Find where the given text appears and provide that cell's center as [X, Y] coordinate. 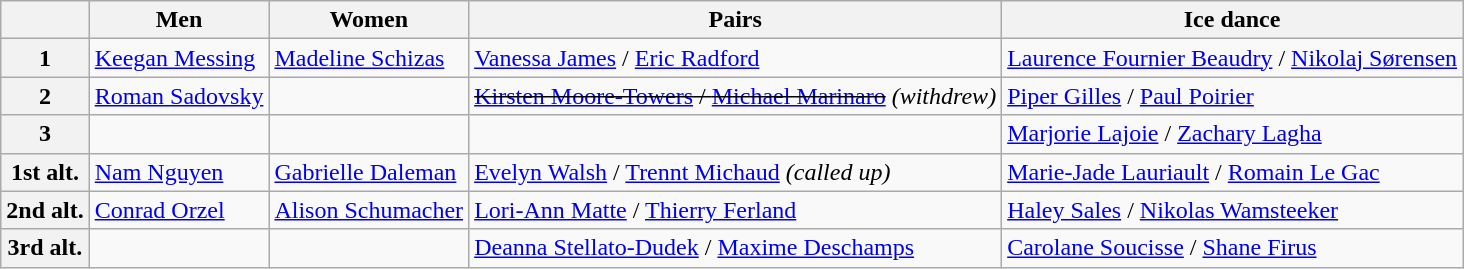
2nd alt. [45, 210]
1 [45, 58]
2 [45, 96]
Piper Gilles / Paul Poirier [1232, 96]
Haley Sales / Nikolas Wamsteeker [1232, 210]
Marjorie Lajoie / Zachary Lagha [1232, 134]
3rd alt. [45, 248]
Carolane Soucisse / Shane Firus [1232, 248]
Laurence Fournier Beaudry / Nikolaj Sørensen [1232, 58]
Conrad Orzel [179, 210]
Keegan Messing [179, 58]
Women [369, 20]
Alison Schumacher [369, 210]
Roman Sadovsky [179, 96]
3 [45, 134]
Gabrielle Daleman [369, 172]
Deanna Stellato-Dudek / Maxime Deschamps [736, 248]
Pairs [736, 20]
Vanessa James / Eric Radford [736, 58]
Ice dance [1232, 20]
Nam Nguyen [179, 172]
1st alt. [45, 172]
Kirsten Moore-Towers / Michael Marinaro (withdrew) [736, 96]
Evelyn Walsh / Trennt Michaud (called up) [736, 172]
Marie-Jade Lauriault / Romain Le Gac [1232, 172]
Lori-Ann Matte / Thierry Ferland [736, 210]
Men [179, 20]
Madeline Schizas [369, 58]
